Identify which cell holds the provided text, then report its [X, Y] central coordinate. 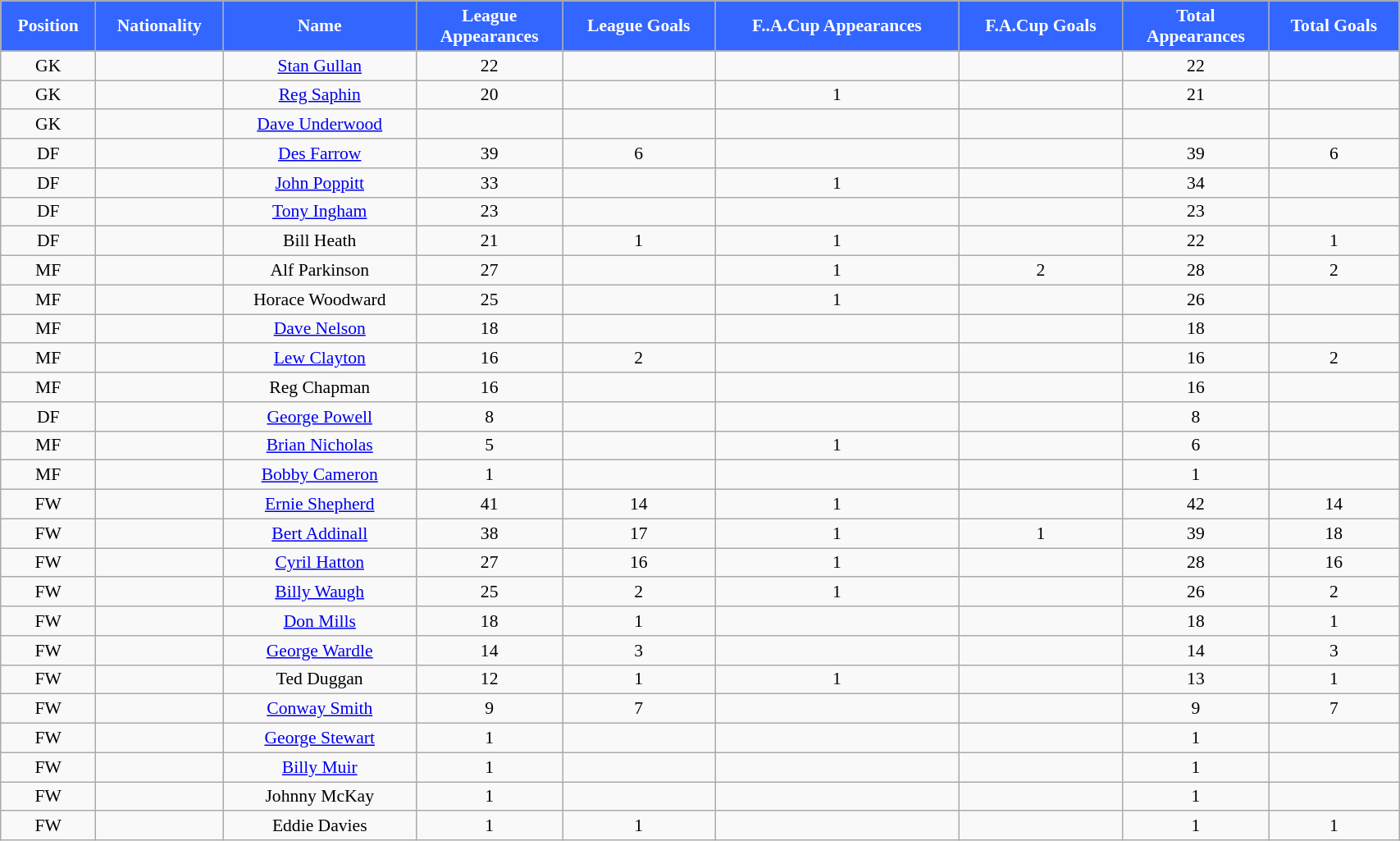
Stan Gullan [320, 66]
5 [489, 446]
Alf Parkinson [320, 271]
Des Farrow [320, 153]
33 [489, 183]
Billy Waugh [320, 592]
Don Mills [320, 621]
League Goals [639, 26]
George Stewart [320, 738]
Johnny McKay [320, 797]
Billy Muir [320, 767]
Reg Chapman [320, 387]
F..A.Cup Appearances [837, 26]
20 [489, 95]
Bill Heath [320, 241]
John Poppitt [320, 183]
TotalAppearances [1196, 26]
42 [1196, 505]
17 [639, 533]
41 [489, 505]
Lew Clayton [320, 359]
Conway Smith [320, 709]
38 [489, 533]
Ernie Shepherd [320, 505]
Bert Addinall [320, 533]
Position [48, 26]
Dave Underwood [320, 125]
Total Goals [1334, 26]
Cyril Hatton [320, 563]
34 [1196, 183]
Horace Woodward [320, 299]
Nationality [159, 26]
13 [1196, 679]
Name [320, 26]
Dave Nelson [320, 329]
Brian Nicholas [320, 446]
Ted Duggan [320, 679]
LeagueAppearances [489, 26]
Eddie Davies [320, 826]
F.A.Cup Goals [1041, 26]
Bobby Cameron [320, 475]
12 [489, 679]
George Wardle [320, 651]
George Powell [320, 417]
Tony Ingham [320, 212]
Reg Saphin [320, 95]
